Output the [x, y] coordinate of the center of the cell containing the given text.  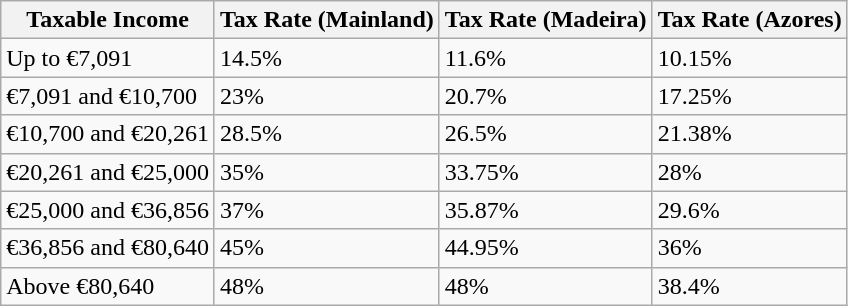
35% [326, 172]
Tax Rate (Madeira) [546, 20]
€20,261 and €25,000 [108, 172]
29.6% [750, 210]
35.87% [546, 210]
Up to €7,091 [108, 58]
€36,856 and €80,640 [108, 248]
33.75% [546, 172]
23% [326, 96]
20.7% [546, 96]
€25,000 and €36,856 [108, 210]
14.5% [326, 58]
€10,700 and €20,261 [108, 134]
17.25% [750, 96]
37% [326, 210]
36% [750, 248]
28.5% [326, 134]
11.6% [546, 58]
10.15% [750, 58]
38.4% [750, 286]
26.5% [546, 134]
21.38% [750, 134]
Taxable Income [108, 20]
44.95% [546, 248]
Above €80,640 [108, 286]
28% [750, 172]
€7,091 and €10,700 [108, 96]
Tax Rate (Azores) [750, 20]
Tax Rate (Mainland) [326, 20]
45% [326, 248]
